For the text-containing cell, return its midpoint in (X, Y) coordinate format. 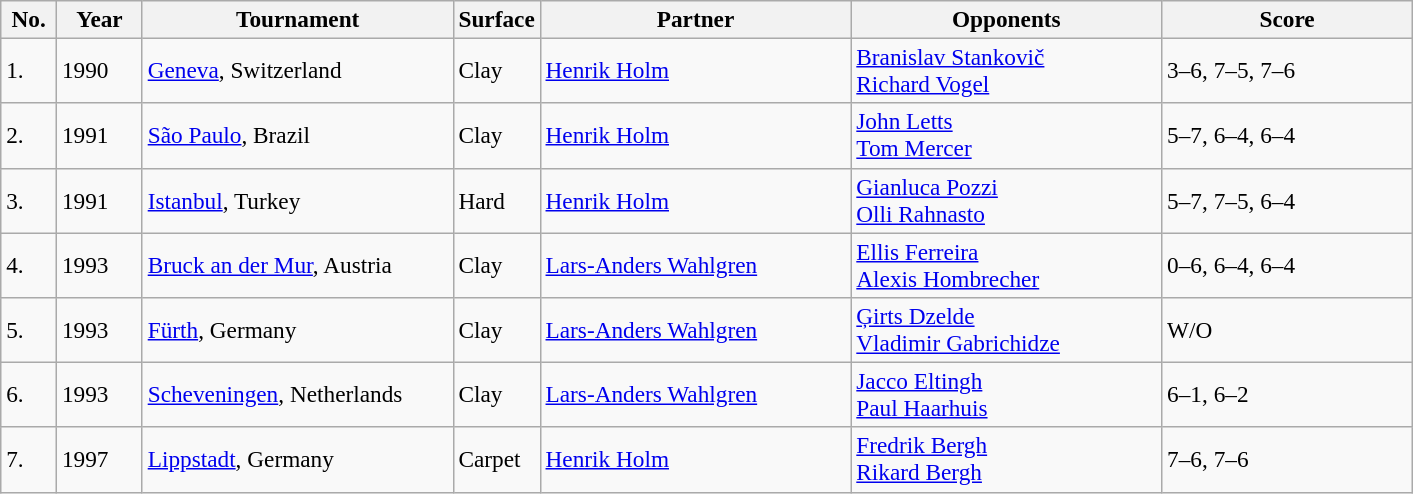
5. (29, 330)
John Letts Tom Mercer (1006, 136)
7. (29, 460)
Ellis Ferreira Alexis Hombrecher (1006, 264)
Geneva, Switzerland (298, 70)
Gianluca Pozzi Olli Rahnasto (1006, 200)
Istanbul, Turkey (298, 200)
6–1, 6–2 (1288, 394)
3. (29, 200)
Opponents (1006, 19)
No. (29, 19)
1990 (100, 70)
2. (29, 136)
Lippstadt, Germany (298, 460)
Jacco Eltingh Paul Haarhuis (1006, 394)
W/O (1288, 330)
5–7, 7–5, 6–4 (1288, 200)
1997 (100, 460)
Tournament (298, 19)
6. (29, 394)
4. (29, 264)
Surface (496, 19)
Score (1288, 19)
Fürth, Germany (298, 330)
São Paulo, Brazil (298, 136)
Partner (696, 19)
3–6, 7–5, 7–6 (1288, 70)
7–6, 7–6 (1288, 460)
Ģirts Dzelde Vladimir Gabrichidze (1006, 330)
5–7, 6–4, 6–4 (1288, 136)
Carpet (496, 460)
Year (100, 19)
Bruck an der Mur, Austria (298, 264)
1. (29, 70)
0–6, 6–4, 6–4 (1288, 264)
Branislav Stankovič Richard Vogel (1006, 70)
Hard (496, 200)
Scheveningen, Netherlands (298, 394)
Fredrik Bergh Rikard Bergh (1006, 460)
